Identify which cell holds the provided text, then report its (x, y) central coordinate. 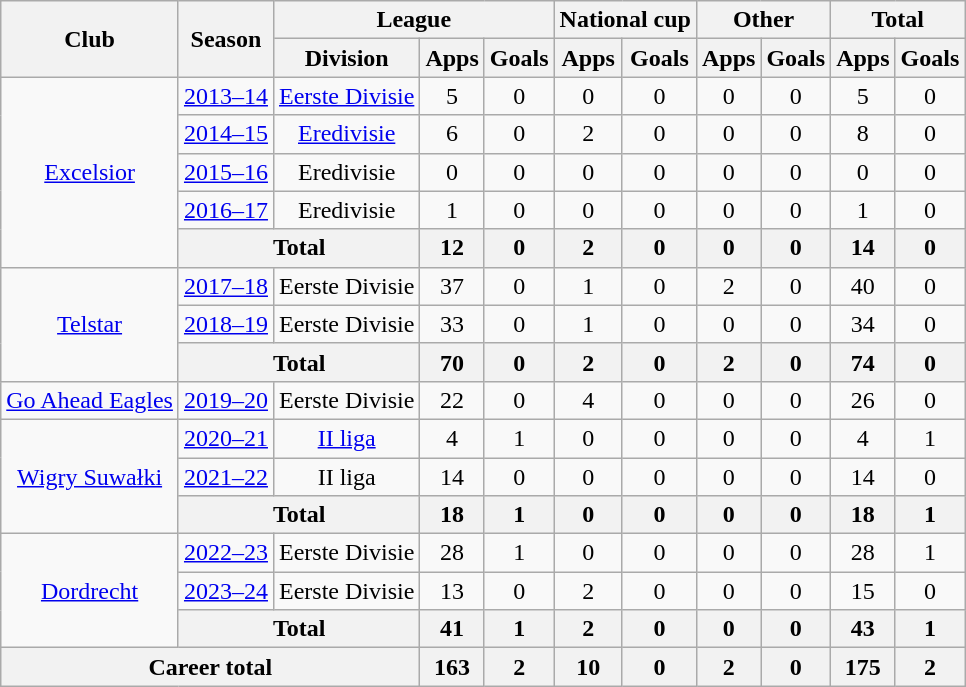
175 (863, 667)
2018–19 (226, 324)
Wigry Suwałki (90, 476)
15 (863, 591)
Go Ahead Eagles (90, 400)
40 (863, 286)
8 (863, 134)
2022–23 (226, 553)
163 (452, 667)
33 (452, 324)
22 (452, 400)
2021–22 (226, 477)
2015–16 (226, 172)
National cup (625, 20)
Dordrecht (90, 591)
Telstar (90, 324)
League (414, 20)
37 (452, 286)
2017–18 (226, 286)
Season (226, 39)
74 (863, 362)
70 (452, 362)
2014–15 (226, 134)
2013–14 (226, 96)
2023–24 (226, 591)
10 (588, 667)
Club (90, 39)
2019–20 (226, 400)
13 (452, 591)
6 (452, 134)
Other (763, 20)
Division (346, 58)
41 (452, 629)
26 (863, 400)
43 (863, 629)
12 (452, 248)
Excelsior (90, 172)
2016–17 (226, 210)
34 (863, 324)
2020–21 (226, 438)
Career total (210, 667)
